Extract the (X, Y) coordinate from the center of the cell holding the provided text.  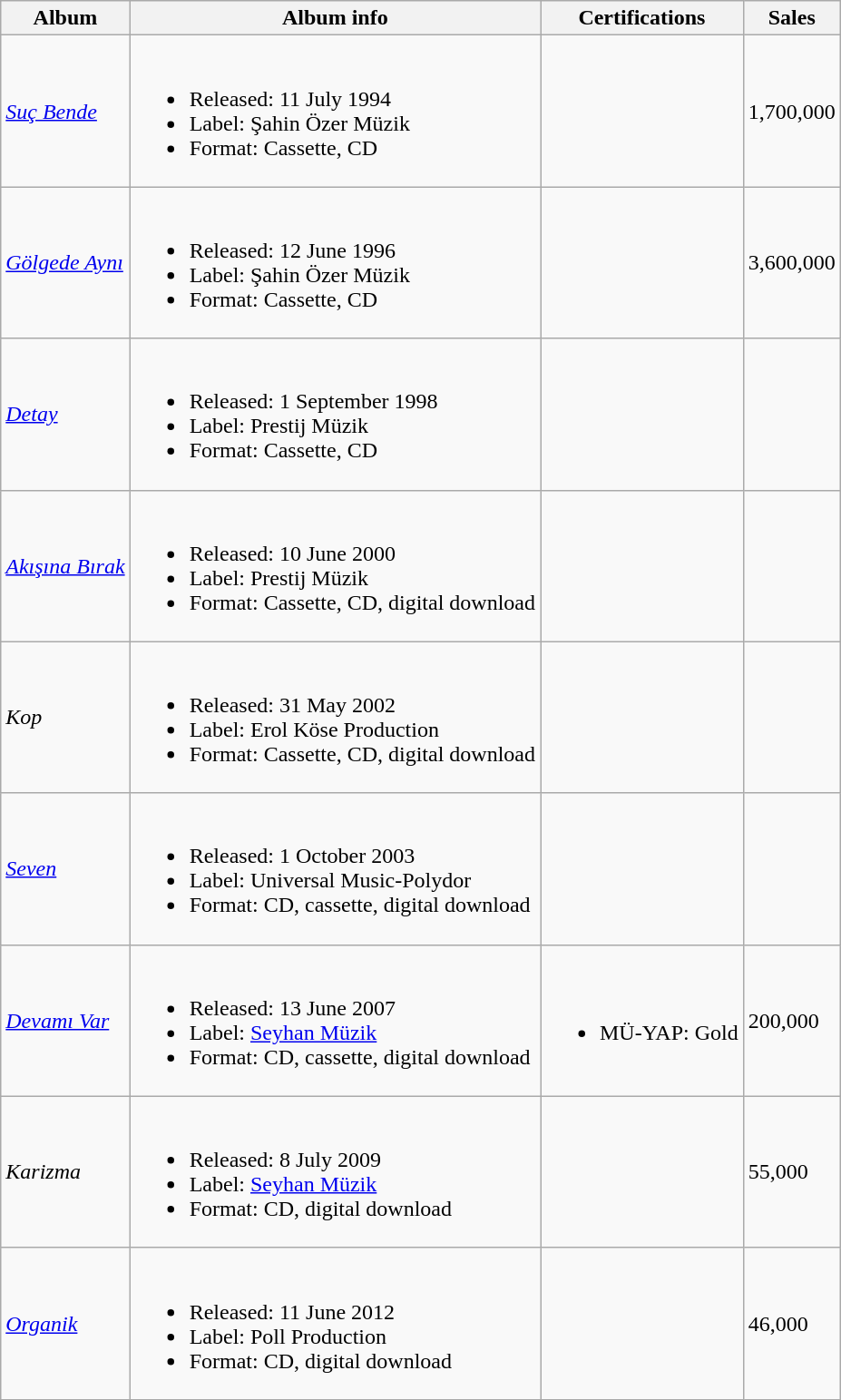
Released: 1 October 2003Label: Universal Music-PolydorFormat: CD, cassette, digital download (335, 869)
Kop (65, 717)
Released: 11 June 2012Label: Poll ProductionFormat: CD, digital download (335, 1323)
Suç Bende (65, 111)
Certifications (642, 18)
Sales (791, 18)
1,700,000 (791, 111)
Organik (65, 1323)
Album info (335, 18)
Seven (65, 869)
Detay (65, 414)
Gölgede Aynı (65, 263)
Released: 10 June 2000Label: Prestij MüzikFormat: Cassette, CD, digital download (335, 566)
200,000 (791, 1020)
Released: 31 May 2002Label: Erol Köse ProductionFormat: Cassette, CD, digital download (335, 717)
Album (65, 18)
46,000 (791, 1323)
Released: 8 July 2009Label: Seyhan MüzikFormat: CD, digital download (335, 1172)
Released: 13 June 2007Label: Seyhan MüzikFormat: CD, cassette, digital download (335, 1020)
55,000 (791, 1172)
MÜ-YAP: Gold (642, 1020)
Released: 1 September 1998Label: Prestij MüzikFormat: Cassette, CD (335, 414)
Akışına Bırak (65, 566)
Karizma (65, 1172)
Released: 11 July 1994Label: Şahin Özer MüzikFormat: Cassette, CD (335, 111)
Devamı Var (65, 1020)
3,600,000 (791, 263)
Released: 12 June 1996Label: Şahin Özer MüzikFormat: Cassette, CD (335, 263)
